Identify which cell holds the provided text, then report its (x, y) central coordinate. 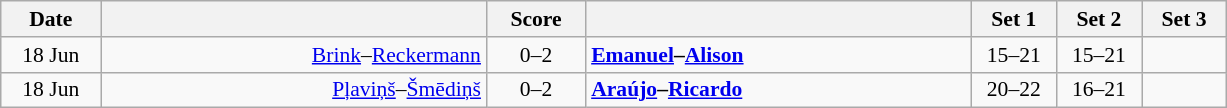
20–22 (1014, 90)
Araújo–Ricardo (778, 90)
Set 1 (1014, 19)
Brink–Reckermann (294, 55)
Emanuel–Alison (778, 55)
Set 2 (1098, 19)
Score (536, 19)
Date (51, 19)
Pļaviņš–Šmēdiņš (294, 90)
Set 3 (1184, 19)
16–21 (1098, 90)
